Scan for the cell matching the given text and deliver its (x, y) coordinate at center. 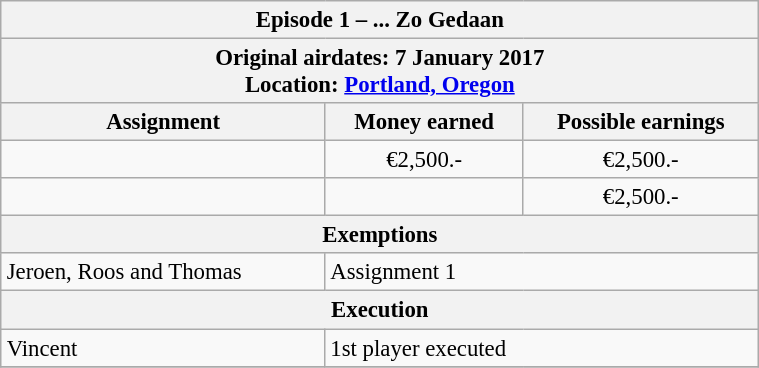
Assignment 1 (542, 272)
Vincent (163, 347)
Money earned (424, 122)
Possible earnings (640, 122)
Exemptions (380, 235)
Execution (380, 310)
Assignment (163, 122)
Episode 1 – ... Zo Gedaan (380, 20)
Original airdates: 7 January 2017Location: Portland, Oregon (380, 70)
1st player executed (542, 347)
Jeroen, Roos and Thomas (163, 272)
